Output the [x, y] coordinate of the center of the cell containing the given text.  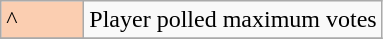
Player polled maximum votes [233, 20]
^ [42, 20]
